From the cell containing the given text, extract its center point as [X, Y] coordinate. 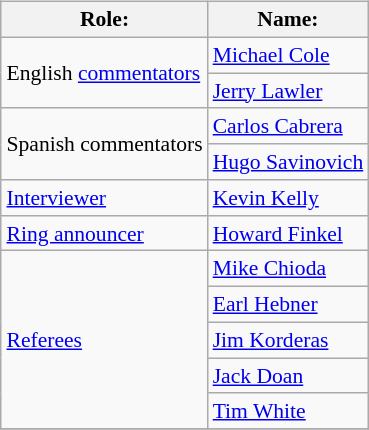
Kevin Kelly [288, 198]
Interviewer [104, 198]
Jack Doan [288, 376]
English commentators [104, 72]
Spanish commentators [104, 144]
Tim White [288, 411]
Carlos Cabrera [288, 126]
Ring announcer [104, 233]
Howard Finkel [288, 233]
Mike Chioda [288, 269]
Role: [104, 20]
Jim Korderas [288, 340]
Michael Cole [288, 55]
Hugo Savinovich [288, 162]
Name: [288, 20]
Jerry Lawler [288, 91]
Earl Hebner [288, 305]
Referees [104, 340]
